Capture the cell that displays the provided text and extract its [X, Y] central coordinate. 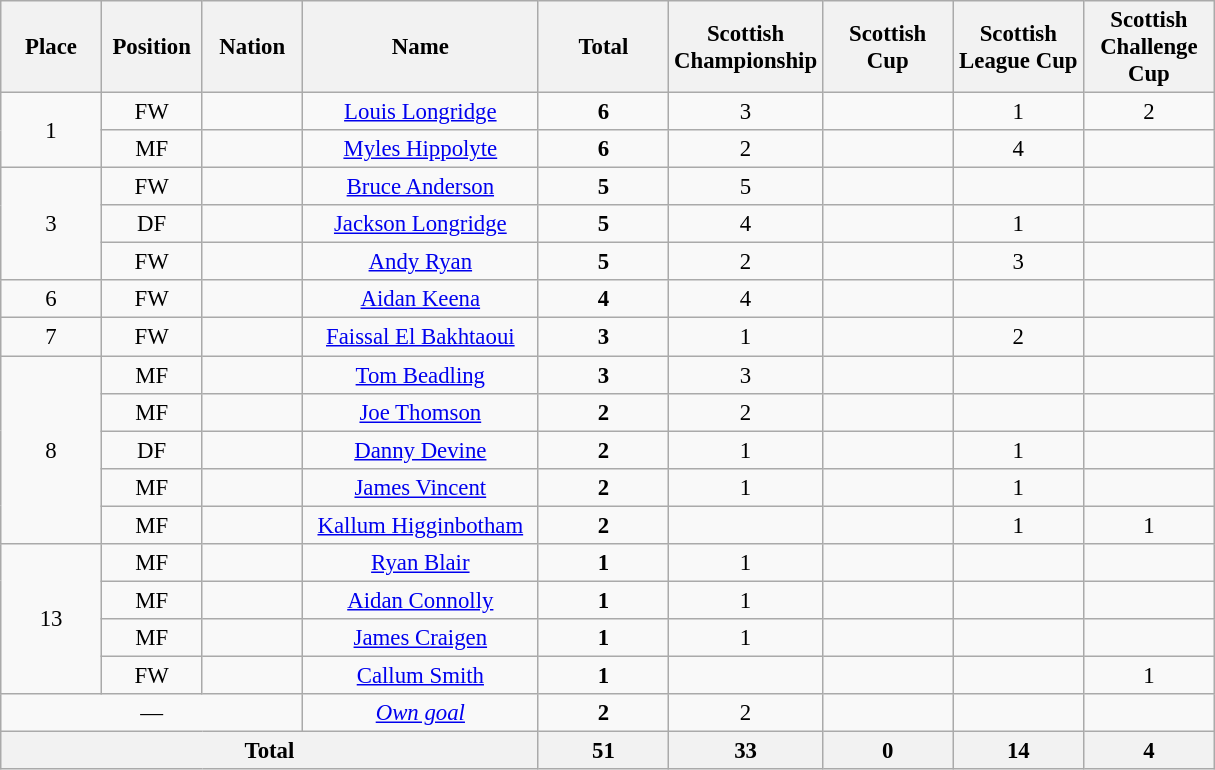
Nation [252, 47]
Tom Beadling [421, 375]
33 [746, 751]
Name [421, 47]
James Vincent [421, 487]
Scottish Championship [746, 47]
Position [152, 47]
James Craigen [421, 638]
— [152, 713]
Louis Longridge [421, 112]
Andy Ryan [421, 262]
Joe Thomson [421, 412]
Jackson Longridge [421, 224]
Scottish Challenge Cup [1150, 47]
13 [52, 619]
Own goal [421, 713]
Place [52, 47]
Faissal El Bakhtaoui [421, 337]
Myles Hippolyte [421, 149]
0 [888, 751]
Aidan Keena [421, 299]
Scottish League Cup [1018, 47]
7 [52, 337]
Bruce Anderson [421, 187]
14 [1018, 751]
Kallum Higginbotham [421, 525]
Danny Devine [421, 450]
Scottish Cup [888, 47]
Aidan Connolly [421, 600]
Ryan Blair [421, 563]
Callum Smith [421, 675]
8 [52, 450]
51 [604, 751]
